Extract the [X, Y] coordinate from the center of the cell holding the provided text.  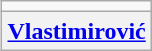
Vlastimirović [76, 31]
